Scan for the cell matching the given text and deliver its (X, Y) coordinate at center. 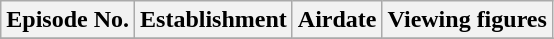
Airdate (337, 20)
Viewing figures (467, 20)
Episode No. (68, 20)
Establishment (214, 20)
